From the cell containing the given text, extract its center point as (x, y) coordinate. 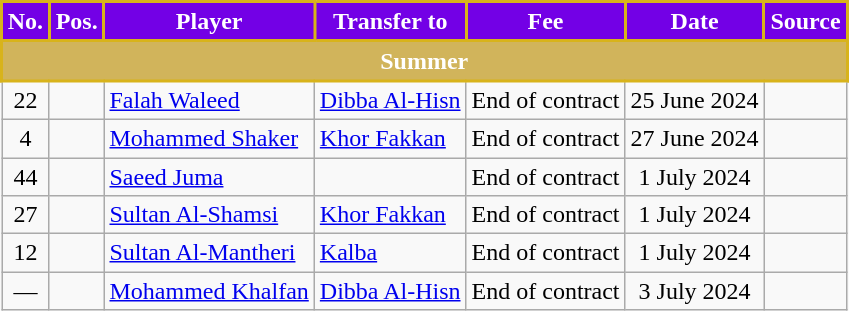
22 (26, 100)
Source (806, 22)
Date (694, 22)
Fee (546, 22)
— (26, 291)
27 (26, 215)
3 July 2024 (694, 291)
12 (26, 253)
27 June 2024 (694, 138)
Mohammed Shaker (209, 138)
Summer (424, 61)
Saeed Juma (209, 177)
Kalba (390, 253)
25 June 2024 (694, 100)
Sultan Al-Mantheri (209, 253)
Sultan Al-Shamsi (209, 215)
Transfer to (390, 22)
Falah Waleed (209, 100)
44 (26, 177)
4 (26, 138)
No. (26, 22)
Mohammed Khalfan (209, 291)
Pos. (76, 22)
Player (209, 22)
